Pinpoint the cell where the given text exists, returning its (x, y) midpoint coordinate. 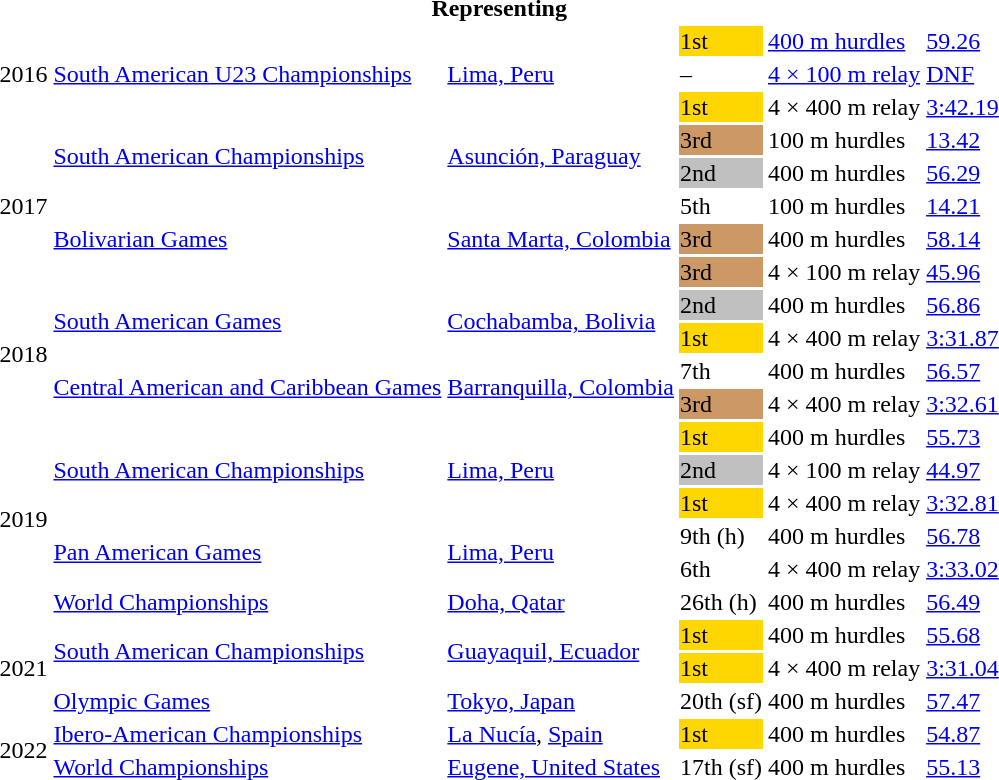
Asunción, Paraguay (561, 156)
Ibero-American Championships (248, 734)
Tokyo, Japan (561, 701)
26th (h) (720, 602)
World Championships (248, 602)
Olympic Games (248, 701)
20th (sf) (720, 701)
South American Games (248, 322)
6th (720, 569)
La Nucía, Spain (561, 734)
9th (h) (720, 536)
Cochabamba, Bolivia (561, 322)
Santa Marta, Colombia (561, 239)
Central American and Caribbean Games (248, 388)
Doha, Qatar (561, 602)
Pan American Games (248, 552)
Bolivarian Games (248, 239)
– (720, 74)
Barranquilla, Colombia (561, 388)
Guayaquil, Ecuador (561, 652)
South American U23 Championships (248, 74)
5th (720, 206)
7th (720, 371)
